For the text-containing cell, return its midpoint in [x, y] coordinate format. 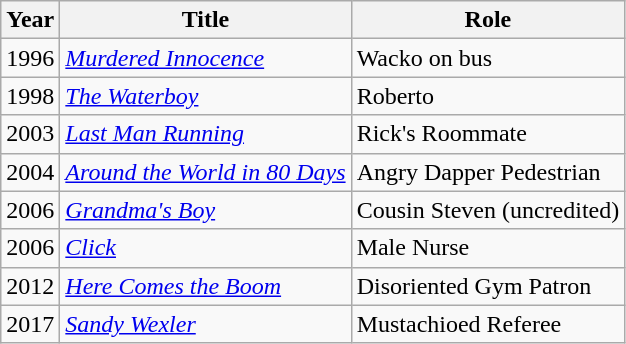
2017 [30, 324]
Last Man Running [206, 134]
Click [206, 248]
1996 [30, 58]
Here Comes the Boom [206, 286]
Cousin Steven (uncredited) [488, 210]
Around the World in 80 Days [206, 172]
Rick's Roommate [488, 134]
2012 [30, 286]
Angry Dapper Pedestrian [488, 172]
2004 [30, 172]
Title [206, 20]
Male Nurse [488, 248]
Grandma's Boy [206, 210]
Year [30, 20]
Murdered Innocence [206, 58]
Mustachioed Referee [488, 324]
1998 [30, 96]
Wacko on bus [488, 58]
Sandy Wexler [206, 324]
2003 [30, 134]
Role [488, 20]
Roberto [488, 96]
The Waterboy [206, 96]
Disoriented Gym Patron [488, 286]
